Identify which cell holds the provided text, then report its (X, Y) central coordinate. 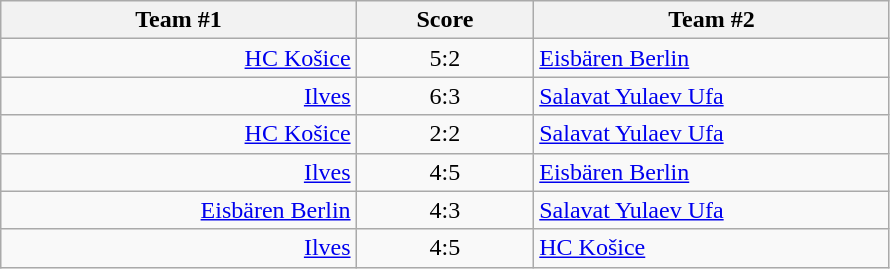
Score (445, 20)
Team #1 (178, 20)
Team #2 (712, 20)
6:3 (445, 96)
4:3 (445, 210)
2:2 (445, 134)
5:2 (445, 58)
